Find where the given text appears and provide that cell's center as [X, Y] coordinate. 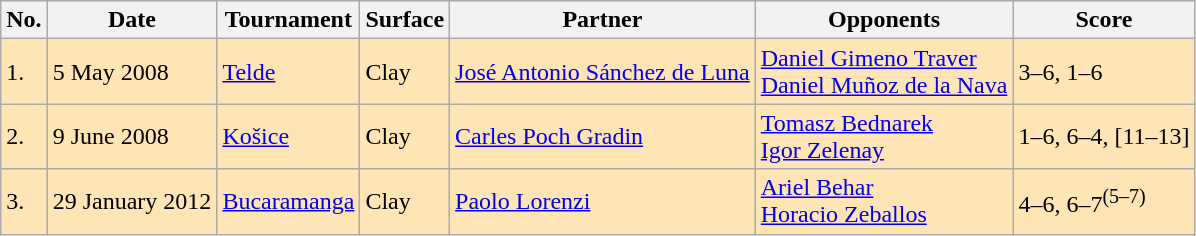
Surface [405, 20]
2. [24, 136]
Tournament [288, 20]
Date [132, 20]
29 January 2012 [132, 202]
Carles Poch Gradin [603, 136]
Paolo Lorenzi [603, 202]
Bucaramanga [288, 202]
Telde [288, 72]
4–6, 6–7(5–7) [1104, 202]
Košice [288, 136]
No. [24, 20]
Score [1104, 20]
1. [24, 72]
Partner [603, 20]
Ariel Behar Horacio Zeballos [884, 202]
9 June 2008 [132, 136]
1–6, 6–4, [11–13] [1104, 136]
Opponents [884, 20]
3. [24, 202]
Tomasz Bednarek Igor Zelenay [884, 136]
Daniel Gimeno Traver Daniel Muñoz de la Nava [884, 72]
5 May 2008 [132, 72]
José Antonio Sánchez de Luna [603, 72]
3–6, 1–6 [1104, 72]
